Scan for the cell matching the given text and deliver its (X, Y) coordinate at center. 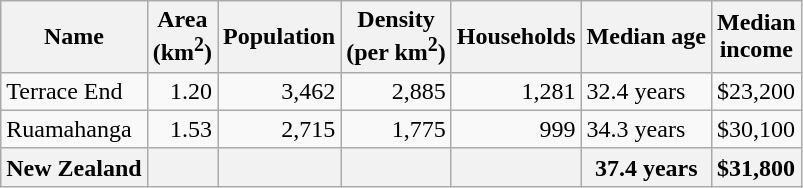
Median age (646, 37)
3,462 (280, 91)
999 (516, 129)
Medianincome (756, 37)
1.53 (182, 129)
Ruamahanga (74, 129)
$31,800 (756, 167)
Terrace End (74, 91)
$23,200 (756, 91)
2,715 (280, 129)
1,281 (516, 91)
1.20 (182, 91)
Population (280, 37)
Households (516, 37)
32.4 years (646, 91)
Density(per km2) (396, 37)
37.4 years (646, 167)
1,775 (396, 129)
New Zealand (74, 167)
$30,100 (756, 129)
2,885 (396, 91)
34.3 years (646, 129)
Area(km2) (182, 37)
Name (74, 37)
